Search for the cell housing the specified text and yield its (X, Y) center coordinate. 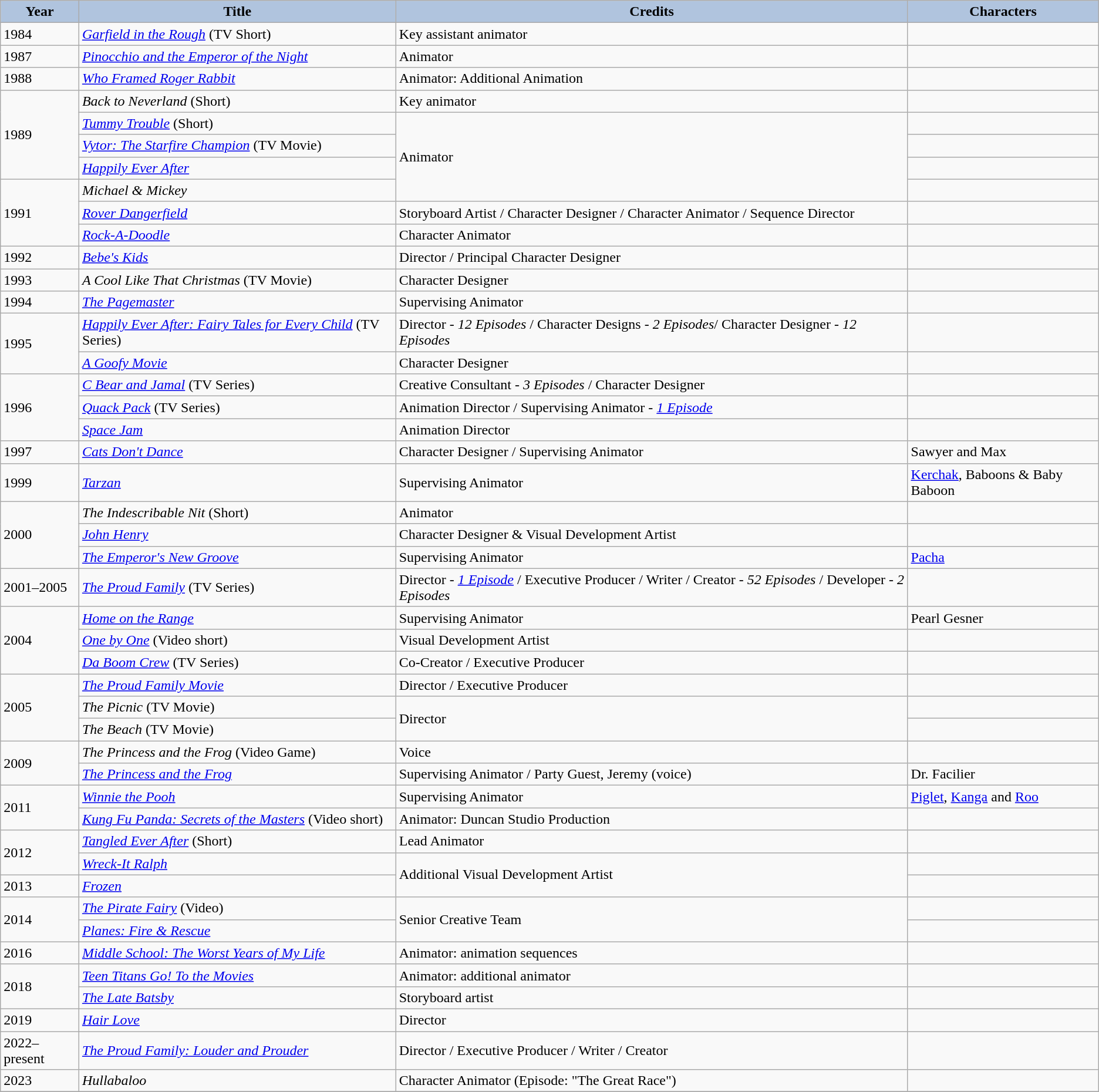
Credits (652, 12)
Tangled Ever After (Short) (237, 841)
The Indescribable Nit (Short) (237, 513)
The Princess and the Frog (Video Game) (237, 752)
2004 (40, 640)
Visual Development Artist (652, 640)
1984 (40, 34)
A Goofy Movie (237, 363)
Characters (1003, 12)
Quack Pack (TV Series) (237, 407)
Director / Executive Producer / Writer / Creator (652, 1050)
Kerchak, Baboons & Baby Baboon (1003, 483)
The Picnic (TV Movie) (237, 707)
Director - 1 Episode / Executive Producer / Writer / Creator - 52 Episodes / Developer - 2 Episodes (652, 587)
Planes: Fire & Rescue (237, 931)
Co-Creator / Executive Producer (652, 662)
A Cool Like That Christmas (TV Movie) (237, 280)
Home on the Range (237, 618)
Pinocchio and the Emperor of the Night (237, 56)
Happily Ever After (237, 168)
1987 (40, 56)
2019 (40, 1020)
Da Boom Crew (TV Series) (237, 662)
Space Jam (237, 430)
Vytor: The Starfire Champion (TV Movie) (237, 146)
Animator: Duncan Studio Production (652, 819)
2016 (40, 953)
2022–present (40, 1050)
Rover Dangerfield (237, 213)
Character Animator (652, 235)
Garfield in the Rough (TV Short) (237, 34)
Storyboard Artist / Character Designer / Character Animator / Sequence Director (652, 213)
Tummy Trouble (Short) (237, 123)
The Proud Family: Louder and Prouder (237, 1050)
Tarzan (237, 483)
Animator: Additional Animation (652, 79)
Michael & Mickey (237, 190)
Pacha (1003, 557)
1997 (40, 452)
2023 (40, 1081)
One by One (Video short) (237, 640)
1993 (40, 280)
Character Designer / Supervising Animator (652, 452)
2001–2005 (40, 587)
Character Designer & Visual Development Artist (652, 535)
Director / Principal Character Designer (652, 257)
Hullabaloo (237, 1081)
Pearl Gesner (1003, 618)
Animation Director (652, 430)
2014 (40, 919)
Frozen (237, 886)
The Proud Family Movie (237, 685)
Hair Love (237, 1020)
Voice (652, 752)
2005 (40, 707)
Year (40, 12)
2018 (40, 986)
C Bear and Jamal (TV Series) (237, 385)
Back to Neverland (Short) (237, 101)
2000 (40, 535)
The Late Batsby (237, 997)
Cats Don't Dance (237, 452)
Director / Executive Producer (652, 685)
Middle School: The Worst Years of My Life (237, 953)
1989 (40, 134)
Title (237, 12)
Director - 12 Episodes / Character Designs - 2 Episodes/ Character Designer - 12 Episodes (652, 332)
Animator: additional animator (652, 975)
Character Animator (Episode: "The Great Race") (652, 1081)
Piglet, Kanga and Roo (1003, 797)
Animator: animation sequences (652, 953)
1988 (40, 79)
1999 (40, 483)
Senior Creative Team (652, 919)
Storyboard artist (652, 997)
2012 (40, 852)
Additional Visual Development Artist (652, 875)
The Princess and the Frog (237, 774)
Animation Director / Supervising Animator - 1 Episode (652, 407)
The Pirate Fairy (Video) (237, 908)
The Proud Family (TV Series) (237, 587)
Teen Titans Go! To the Movies (237, 975)
1992 (40, 257)
Creative Consultant - 3 Episodes / Character Designer (652, 385)
Winnie the Pooh (237, 797)
1996 (40, 407)
1991 (40, 213)
Key assistant animator (652, 34)
Key animator (652, 101)
Bebe's Kids (237, 257)
The Beach (TV Movie) (237, 730)
Happily Ever After: Fairy Tales for Every Child (TV Series) (237, 332)
Supervising Animator / Party Guest, Jeremy (voice) (652, 774)
The Emperor's New Groove (237, 557)
2011 (40, 808)
Rock-A-Doodle (237, 235)
Dr. Facilier (1003, 774)
2013 (40, 886)
The Pagemaster (237, 302)
Who Framed Roger Rabbit (237, 79)
2009 (40, 763)
Lead Animator (652, 841)
Kung Fu Panda: Secrets of the Masters (Video short) (237, 819)
Wreck-It Ralph (237, 864)
Sawyer and Max (1003, 452)
John Henry (237, 535)
1995 (40, 344)
1994 (40, 302)
